Identify which cell holds the provided text, then report its (X, Y) central coordinate. 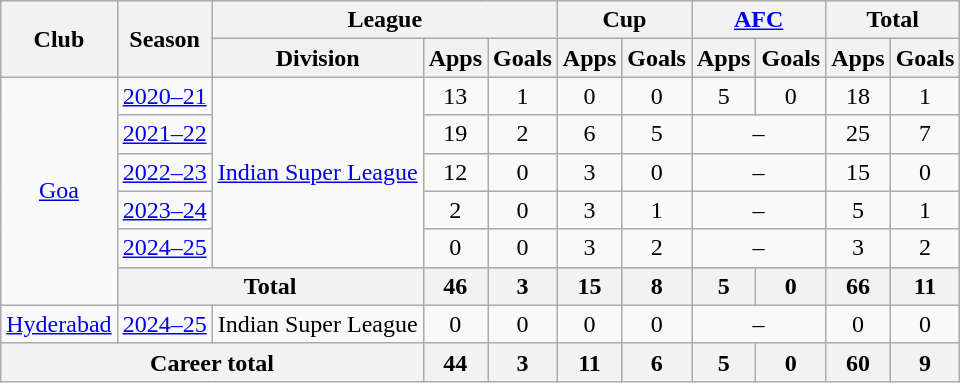
12 (455, 172)
2021–22 (164, 134)
60 (858, 362)
Club (59, 39)
7 (925, 134)
66 (858, 286)
Hyderabad (59, 324)
46 (455, 286)
8 (657, 286)
2020–21 (164, 96)
13 (455, 96)
Career total (212, 362)
2023–24 (164, 210)
18 (858, 96)
Season (164, 39)
44 (455, 362)
League (384, 20)
Goa (59, 191)
9 (925, 362)
AFC (759, 20)
2022–23 (164, 172)
Division (318, 58)
Cup (624, 20)
19 (455, 134)
25 (858, 134)
